Capture the cell that displays the provided text and extract its [x, y] central coordinate. 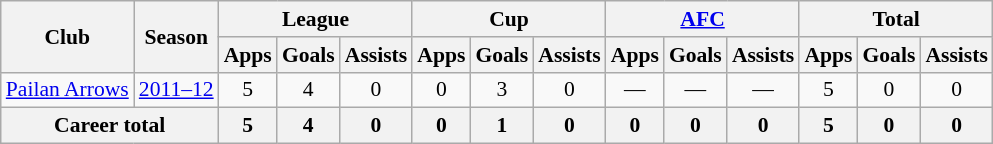
Total [896, 19]
1 [502, 126]
Cup [509, 19]
Season [176, 36]
2011–12 [176, 90]
AFC [703, 19]
Career total [110, 126]
Pailan Arrows [68, 90]
League [316, 19]
3 [502, 90]
Club [68, 36]
